Extract the (X, Y) coordinate from the center of the cell holding the provided text.  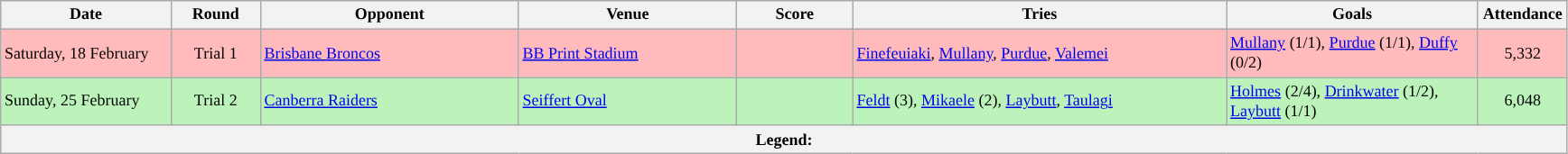
Saturday, 18 February (87, 53)
Tries (1040, 14)
Feldt (3), Mikaele (2), Laybutt, Taulagi (1040, 102)
Holmes (2/4), Drinkwater (1/2), Laybutt (1/1) (1353, 102)
Legend: (784, 139)
Opponent (389, 14)
Date (87, 14)
Attendance (1523, 14)
6,048 (1523, 102)
Mullany (1/1), Purdue (1/1), Duffy (0/2) (1353, 53)
Round (215, 14)
Canberra Raiders (389, 102)
Brisbane Broncos (389, 53)
Finefeuiaki, Mullany, Purdue, Valemei (1040, 53)
Goals (1353, 14)
Venue (627, 14)
BB Print Stadium (627, 53)
Trial 1 (215, 53)
Seiffert Oval (627, 102)
5,332 (1523, 53)
Sunday, 25 February (87, 102)
Score (795, 14)
Trial 2 (215, 102)
